Find where the given text appears and provide that cell's center as (X, Y) coordinate. 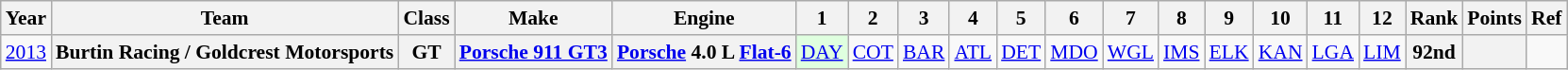
ELK (1229, 52)
LIM (1382, 52)
IMS (1181, 52)
Burtin Racing / Goldcrest Motorsports (225, 52)
7 (1130, 18)
DAY (823, 52)
Ref (1546, 18)
Year (26, 18)
6 (1074, 18)
COT (874, 52)
Team (225, 18)
5 (1021, 18)
92nd (1434, 52)
2013 (26, 52)
KAN (1281, 52)
MDO (1074, 52)
WGL (1130, 52)
8 (1181, 18)
GT (426, 52)
Class (426, 18)
9 (1229, 18)
Porsche 4.0 L Flat-6 (704, 52)
Porsche 911 GT3 (534, 52)
ATL (973, 52)
3 (925, 18)
12 (1382, 18)
1 (823, 18)
BAR (925, 52)
Rank (1434, 18)
Make (534, 18)
LGA (1333, 52)
Engine (704, 18)
11 (1333, 18)
DET (1021, 52)
Points (1494, 18)
2 (874, 18)
10 (1281, 18)
4 (973, 18)
